Return [X, Y] of the center of cell containing provided text 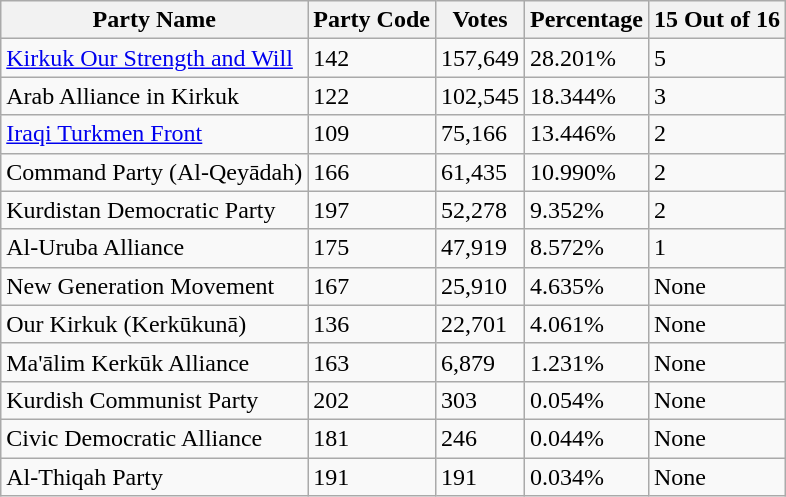
5 [716, 58]
Ma'ālim Kerkūk Alliance [154, 362]
13.446% [587, 134]
166 [372, 172]
167 [372, 286]
4.635% [587, 286]
Our Kirkuk (Kerkūkunā) [154, 324]
Command Party (Al-Qeyādah) [154, 172]
Iraqi Turkmen Front [154, 134]
Party Code [372, 20]
28.201% [587, 58]
136 [372, 324]
102,545 [480, 96]
Al-Uruba Alliance [154, 248]
0.054% [587, 400]
10.990% [587, 172]
Kurdish Communist Party [154, 400]
163 [372, 362]
3 [716, 96]
15 Out of 16 [716, 20]
75,166 [480, 134]
1.231% [587, 362]
246 [480, 438]
303 [480, 400]
1 [716, 248]
197 [372, 210]
Arab Alliance in Kirkuk [154, 96]
4.061% [587, 324]
22,701 [480, 324]
202 [372, 400]
Percentage [587, 20]
8.572% [587, 248]
Al-Thiqah Party [154, 477]
157,649 [480, 58]
175 [372, 248]
47,919 [480, 248]
0.034% [587, 477]
18.344% [587, 96]
Party Name [154, 20]
Kirkuk Our Strength and Will [154, 58]
109 [372, 134]
0.044% [587, 438]
9.352% [587, 210]
61,435 [480, 172]
New Generation Movement [154, 286]
52,278 [480, 210]
142 [372, 58]
25,910 [480, 286]
181 [372, 438]
Votes [480, 20]
Kurdistan Democratic Party [154, 210]
Civic Democratic Alliance [154, 438]
6,879 [480, 362]
122 [372, 96]
